Capture the cell that displays the provided text and extract its [x, y] central coordinate. 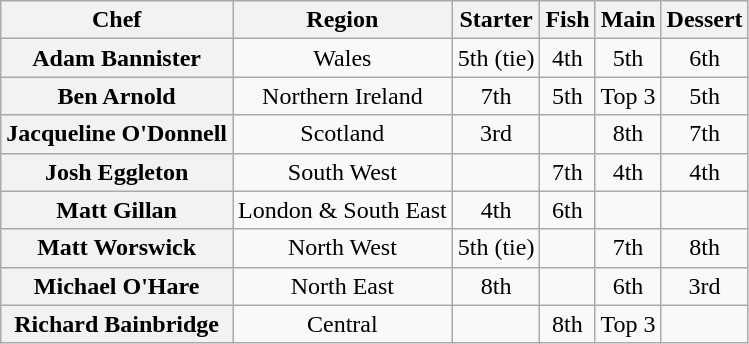
Jacqueline O'Donnell [117, 134]
Richard Bainbridge [117, 324]
North East [342, 286]
London & South East [342, 210]
Matt Worswick [117, 248]
Ben Arnold [117, 96]
Wales [342, 58]
Central [342, 324]
South West [342, 172]
Northern Ireland [342, 96]
Adam Bannister [117, 58]
Main [628, 20]
Dessert [704, 20]
Fish [568, 20]
Scotland [342, 134]
North West [342, 248]
Michael O'Hare [117, 286]
Chef [117, 20]
Region [342, 20]
Matt Gillan [117, 210]
Josh Eggleton [117, 172]
Starter [496, 20]
